Scan for the cell matching the given text and deliver its [X, Y] coordinate at center. 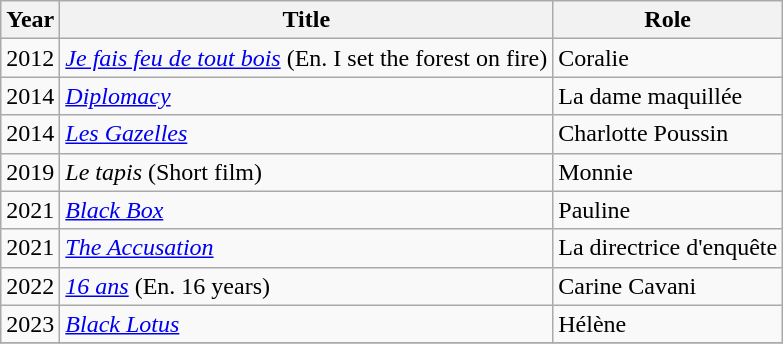
2022 [30, 286]
Year [30, 20]
Le tapis (Short film) [306, 172]
Carine Cavani [668, 286]
Diplomacy [306, 96]
16 ans (En. 16 years) [306, 286]
The Accusation [306, 248]
Charlotte Poussin [668, 134]
Pauline [668, 210]
Title [306, 20]
Black Lotus [306, 324]
2019 [30, 172]
La directrice d'enquête [668, 248]
Black Box [306, 210]
2012 [30, 58]
La dame maquillée [668, 96]
Coralie [668, 58]
Je fais feu de tout bois (En. I set the forest on fire) [306, 58]
2023 [30, 324]
Hélène [668, 324]
Les Gazelles [306, 134]
Role [668, 20]
Monnie [668, 172]
